Return the (X, Y) coordinate for the center point of the cell that contains the specified text.  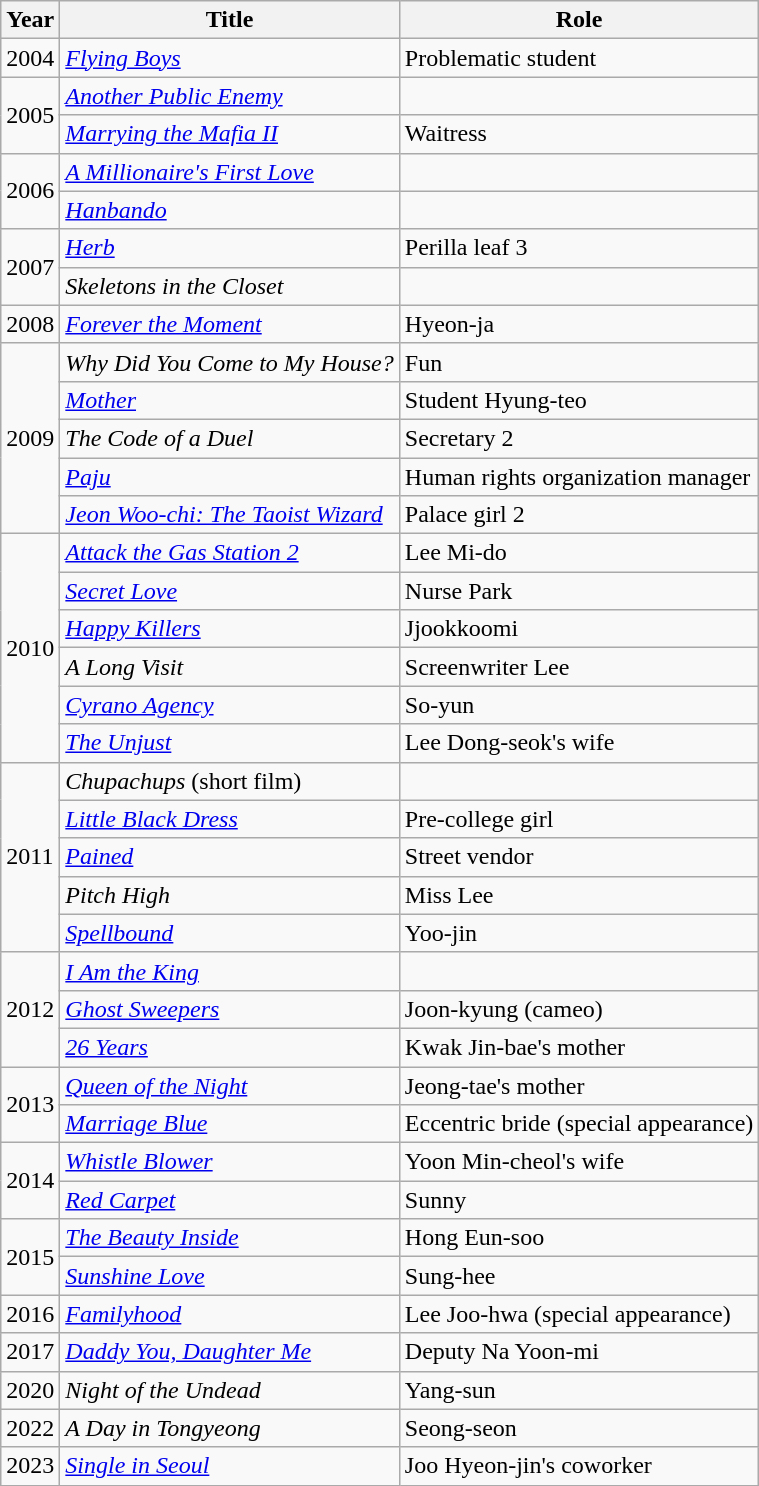
Chupachups (short film) (230, 781)
2012 (30, 1009)
2015 (30, 1257)
Yoo-jin (579, 933)
Spellbound (230, 933)
Joo Hyeon-jin's coworker (579, 1466)
Marrying the Mafia II (230, 134)
2017 (30, 1352)
2006 (30, 191)
2016 (30, 1314)
Little Black Dress (230, 819)
The Code of a Duel (230, 438)
Pained (230, 857)
Deputy Na Yoon-mi (579, 1352)
Daddy You, Daughter Me (230, 1352)
Attack the Gas Station 2 (230, 553)
2020 (30, 1390)
Problematic student (579, 58)
Joon-kyung (cameo) (579, 1009)
Palace girl 2 (579, 515)
Title (230, 20)
Miss Lee (579, 895)
26 Years (230, 1047)
The Beauty Inside (230, 1238)
Role (579, 20)
Year (30, 20)
Fun (579, 362)
A Day in Tongyeong (230, 1428)
Student Hyung-teo (579, 400)
2007 (30, 267)
Single in Seoul (230, 1466)
Paju (230, 477)
Lee Dong-seok's wife (579, 743)
Eccentric bride (special appearance) (579, 1124)
Street vendor (579, 857)
Night of the Undead (230, 1390)
Flying Boys (230, 58)
2013 (30, 1104)
Screenwriter Lee (579, 667)
Herb (230, 248)
Another Public Enemy (230, 96)
Jeon Woo-chi: The Taoist Wizard (230, 515)
Hong Eun-soo (579, 1238)
Nurse Park (579, 591)
Queen of the Night (230, 1085)
The Unjust (230, 743)
A Millionaire's First Love (230, 172)
Why Did You Come to My House? (230, 362)
2008 (30, 324)
Familyhood (230, 1314)
Secret Love (230, 591)
Red Carpet (230, 1200)
Sunshine Love (230, 1276)
Happy Killers (230, 629)
Mother (230, 400)
Human rights organization manager (579, 477)
Lee Joo-hwa (special appearance) (579, 1314)
Secretary 2 (579, 438)
2022 (30, 1428)
Jjookkoomi (579, 629)
Pre-college girl (579, 819)
2011 (30, 857)
Whistle Blower (230, 1162)
Skeletons in the Closet (230, 286)
2010 (30, 648)
Lee Mi-do (579, 553)
Forever the Moment (230, 324)
2023 (30, 1466)
2005 (30, 115)
2009 (30, 438)
Hyeon-ja (579, 324)
Sunny (579, 1200)
2004 (30, 58)
Hanbando (230, 210)
Yoon Min-cheol's wife (579, 1162)
I Am the King (230, 971)
Waitress (579, 134)
2014 (30, 1181)
A Long Visit (230, 667)
Seong-seon (579, 1428)
So-yun (579, 705)
Cyrano Agency (230, 705)
Ghost Sweepers (230, 1009)
Yang-sun (579, 1390)
Marriage Blue (230, 1124)
Jeong-tae's mother (579, 1085)
Sung-hee (579, 1276)
Kwak Jin-bae's mother (579, 1047)
Perilla leaf 3 (579, 248)
Pitch High (230, 895)
